Capture the cell that displays the provided text and extract its [x, y] central coordinate. 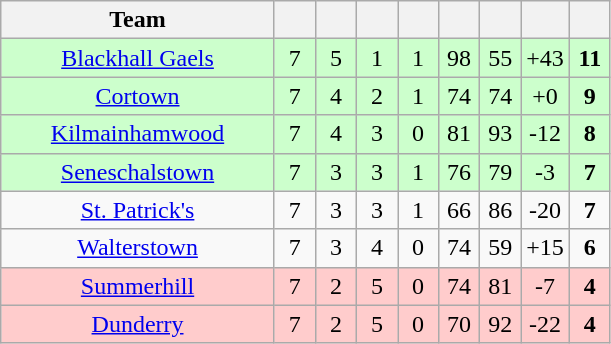
76 [460, 172]
92 [500, 324]
St. Patrick's [138, 210]
-12 [546, 134]
+15 [546, 248]
+43 [546, 58]
-3 [546, 172]
79 [500, 172]
Blackhall Gaels [138, 58]
+0 [546, 96]
93 [500, 134]
-7 [546, 286]
70 [460, 324]
8 [590, 134]
6 [590, 248]
55 [500, 58]
86 [500, 210]
-22 [546, 324]
Cortown [138, 96]
Kilmainhamwood [138, 134]
9 [590, 96]
Seneschalstown [138, 172]
Walterstown [138, 248]
11 [590, 58]
Dunderry [138, 324]
59 [500, 248]
Summerhill [138, 286]
-20 [546, 210]
66 [460, 210]
Team [138, 20]
98 [460, 58]
